Detect which cell encompasses the target text, then output its (X, Y) center coordinate. 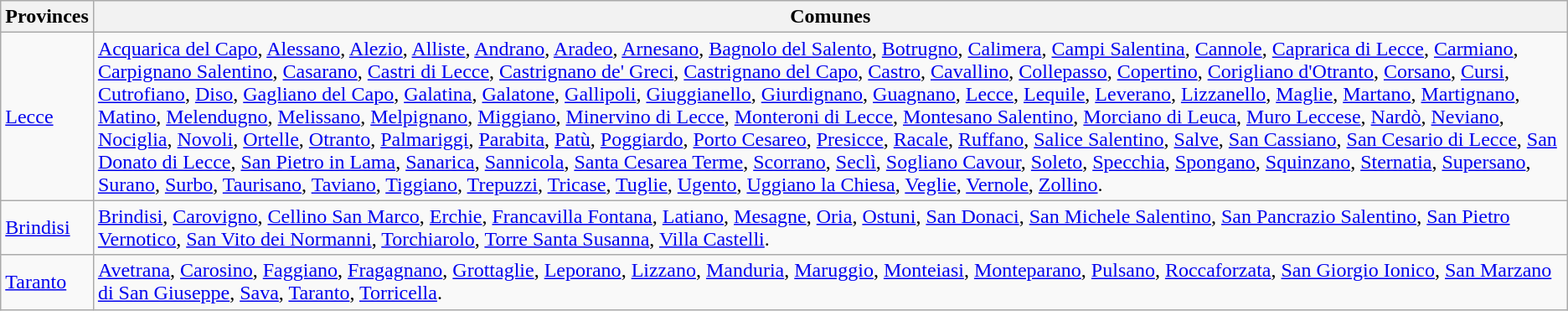
Comunes (830, 17)
Taranto (47, 282)
Brindisi (47, 228)
Provinces (47, 17)
Lecce (47, 117)
